Detect which cell encompasses the target text, then output its (X, Y) center coordinate. 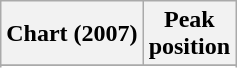
Chart (2007) (72, 34)
Peak position (189, 34)
